Identify which cell holds the provided text, then report its [X, Y] central coordinate. 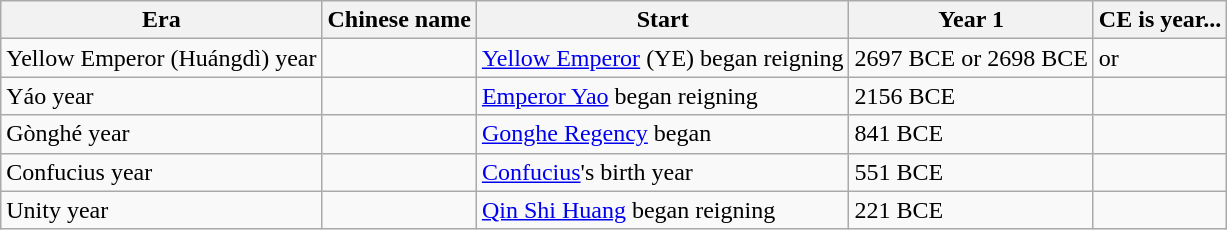
2697 BCE or 2698 BCE [971, 58]
Chinese name [399, 20]
221 BCE [971, 210]
Yáo year [162, 96]
or [1160, 58]
Year 1 [971, 20]
Yellow Emperor (Huángdì) year [162, 58]
CE is year... [1160, 20]
Era [162, 20]
Yellow Emperor (YE) began reigning [662, 58]
Emperor Yao began reigning [662, 96]
Gonghe Regency began [662, 134]
Confucius year [162, 172]
Qin Shi Huang began reigning [662, 210]
Gònghé year [162, 134]
Unity year [162, 210]
551 BCE [971, 172]
Confucius's birth year [662, 172]
841 BCE [971, 134]
Start [662, 20]
2156 BCE [971, 96]
